Determine the (X, Y) coordinate at the center of the cell enclosing the given text.  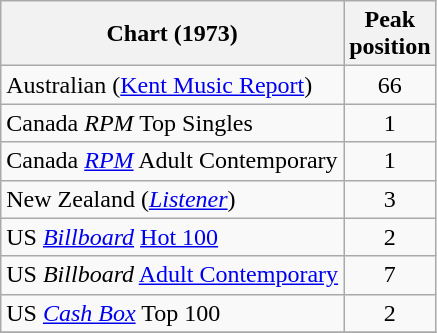
Australian (Kent Music Report) (172, 85)
Chart (1973) (172, 34)
Canada RPM Top Singles (172, 123)
US Billboard Hot 100 (172, 237)
New Zealand (Listener) (172, 199)
Canada RPM Adult Contemporary (172, 161)
66 (390, 85)
Peakposition (390, 34)
7 (390, 275)
US Cash Box Top 100 (172, 313)
3 (390, 199)
US Billboard Adult Contemporary (172, 275)
